For the text-containing cell, return its midpoint in (X, Y) coordinate format. 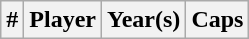
Caps (218, 20)
Player (63, 20)
# (12, 20)
Year(s) (144, 20)
